Determine the (X, Y) coordinate at the center of the cell enclosing the given text.  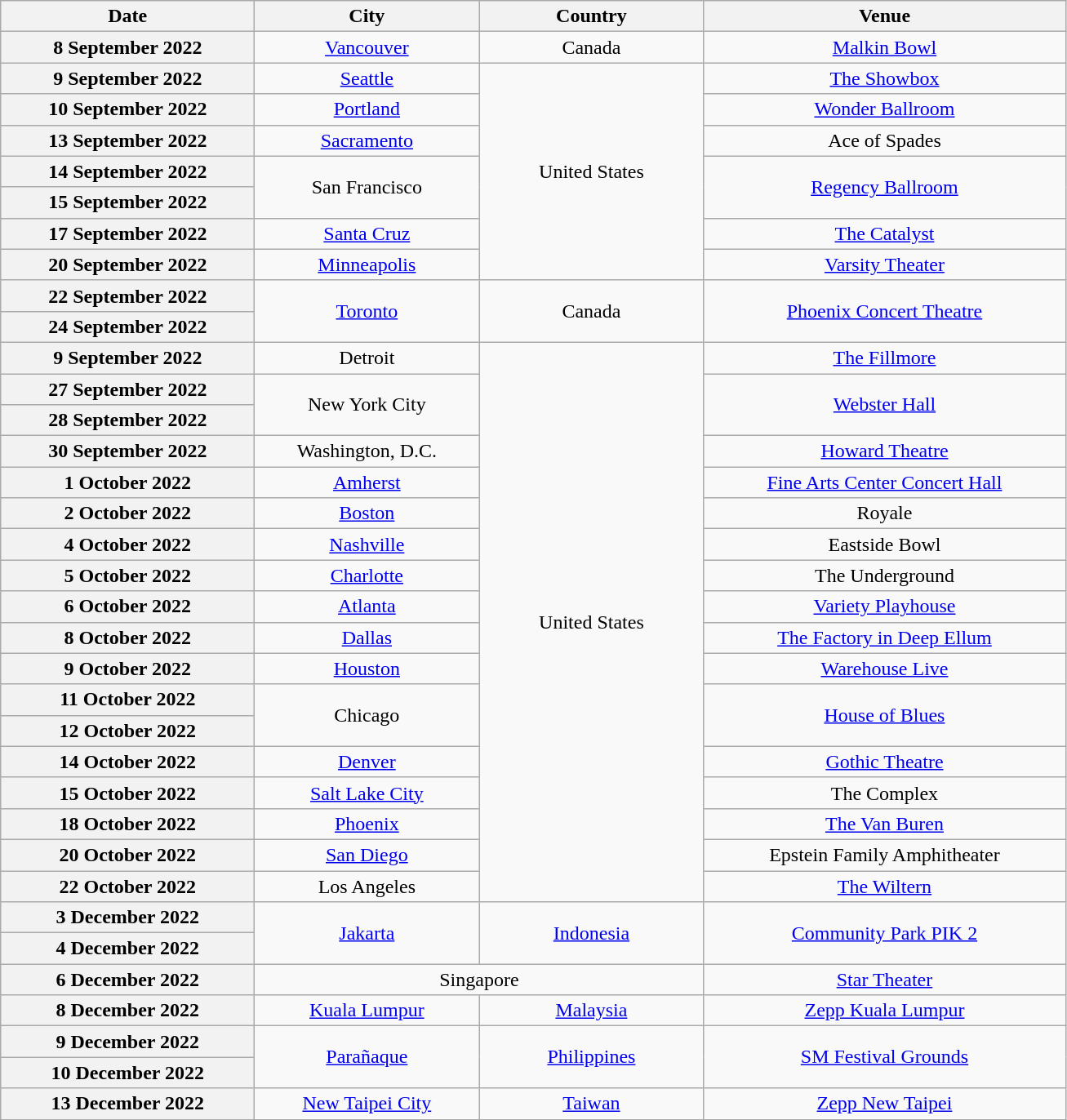
The Showbox (885, 78)
Amherst (367, 482)
The Catalyst (885, 233)
11 October 2022 (127, 700)
Parañaque (367, 1057)
9 October 2022 (127, 669)
10 September 2022 (127, 109)
Country (591, 16)
Wonder Ballroom (885, 109)
Community Park PIK 2 (885, 933)
Phoenix (367, 824)
San Diego (367, 855)
House of Blues (885, 715)
The Wiltern (885, 886)
8 September 2022 (127, 47)
Date (127, 16)
10 December 2022 (127, 1073)
6 October 2022 (127, 607)
Regency Ballroom (885, 187)
Vancouver (367, 47)
Venue (885, 16)
Ace of Spades (885, 140)
20 October 2022 (127, 855)
1 October 2022 (127, 482)
Minneapolis (367, 264)
Kuala Lumpur (367, 1011)
Fine Arts Center Concert Hall (885, 482)
Malkin Bowl (885, 47)
6 December 2022 (127, 980)
13 September 2022 (127, 140)
Star Theater (885, 980)
Singapore (479, 980)
Phoenix Concert Theatre (885, 311)
20 September 2022 (127, 264)
15 October 2022 (127, 793)
Taiwan (591, 1104)
Indonesia (591, 933)
The Underground (885, 576)
Chicago (367, 715)
Boston (367, 513)
17 September 2022 (127, 233)
Washington, D.C. (367, 451)
9 December 2022 (127, 1042)
Jakarta (367, 933)
Howard Theatre (885, 451)
Eastside Bowl (885, 544)
The Factory in Deep Ellum (885, 638)
12 October 2022 (127, 731)
The Fillmore (885, 358)
Atlanta (367, 607)
18 October 2022 (127, 824)
8 October 2022 (127, 638)
Zepp New Taipei (885, 1104)
City (367, 16)
27 September 2022 (127, 389)
Detroit (367, 358)
22 October 2022 (127, 886)
30 September 2022 (127, 451)
5 October 2022 (127, 576)
Seattle (367, 78)
Los Angeles (367, 886)
13 December 2022 (127, 1104)
22 September 2022 (127, 296)
Houston (367, 669)
Warehouse Live (885, 669)
8 December 2022 (127, 1011)
28 September 2022 (127, 420)
4 December 2022 (127, 949)
Nashville (367, 544)
New Taipei City (367, 1104)
Salt Lake City (367, 793)
Philippines (591, 1057)
Santa Cruz (367, 233)
Zepp Kuala Lumpur (885, 1011)
Webster Hall (885, 405)
Varsity Theater (885, 264)
15 September 2022 (127, 202)
Royale (885, 513)
Portland (367, 109)
Gothic Theatre (885, 762)
2 October 2022 (127, 513)
The Complex (885, 793)
The Van Buren (885, 824)
24 September 2022 (127, 327)
Variety Playhouse (885, 607)
Dallas (367, 638)
Epstein Family Amphitheater (885, 855)
Charlotte (367, 576)
14 September 2022 (127, 171)
San Francisco (367, 187)
Toronto (367, 311)
SM Festival Grounds (885, 1057)
Sacramento (367, 140)
14 October 2022 (127, 762)
3 December 2022 (127, 918)
4 October 2022 (127, 544)
New York City (367, 405)
Denver (367, 762)
Malaysia (591, 1011)
